Return [X, Y] of the center of cell containing provided text 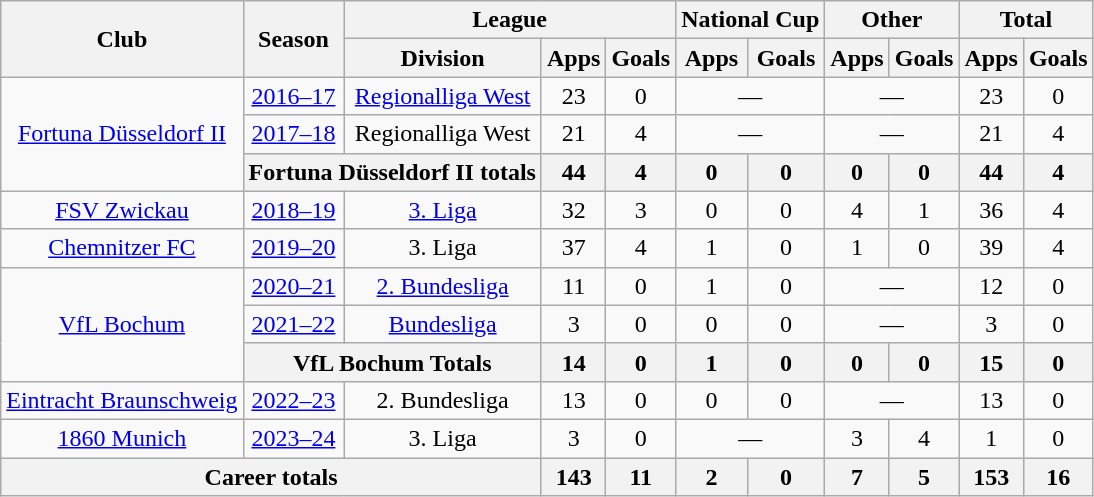
14 [573, 362]
12 [991, 286]
VfL Bochum [122, 324]
15 [991, 362]
1860 Munich [122, 438]
2017–18 [294, 134]
2 [712, 477]
Season [294, 39]
32 [573, 210]
7 [857, 477]
Fortuna Düsseldorf II [122, 134]
2016–17 [294, 96]
League [510, 20]
VfL Bochum Totals [392, 362]
2022–23 [294, 400]
153 [991, 477]
143 [573, 477]
5 [924, 477]
16 [1058, 477]
Chemnitzer FC [122, 248]
Fortuna Düsseldorf II totals [392, 172]
National Cup [750, 20]
Total [1026, 20]
2023–24 [294, 438]
Club [122, 39]
2020–21 [294, 286]
Eintracht Braunschweig [122, 400]
Other [892, 20]
36 [991, 210]
Division [443, 58]
Bundesliga [443, 324]
Career totals [272, 477]
FSV Zwickau [122, 210]
37 [573, 248]
39 [991, 248]
2018–19 [294, 210]
2019–20 [294, 248]
2021–22 [294, 324]
